For the text-containing cell, return its midpoint in (X, Y) coordinate format. 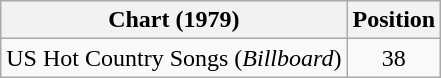
Chart (1979) (174, 20)
US Hot Country Songs (Billboard) (174, 58)
38 (394, 58)
Position (394, 20)
